Output the (x, y) coordinate of the center of the cell containing the given text.  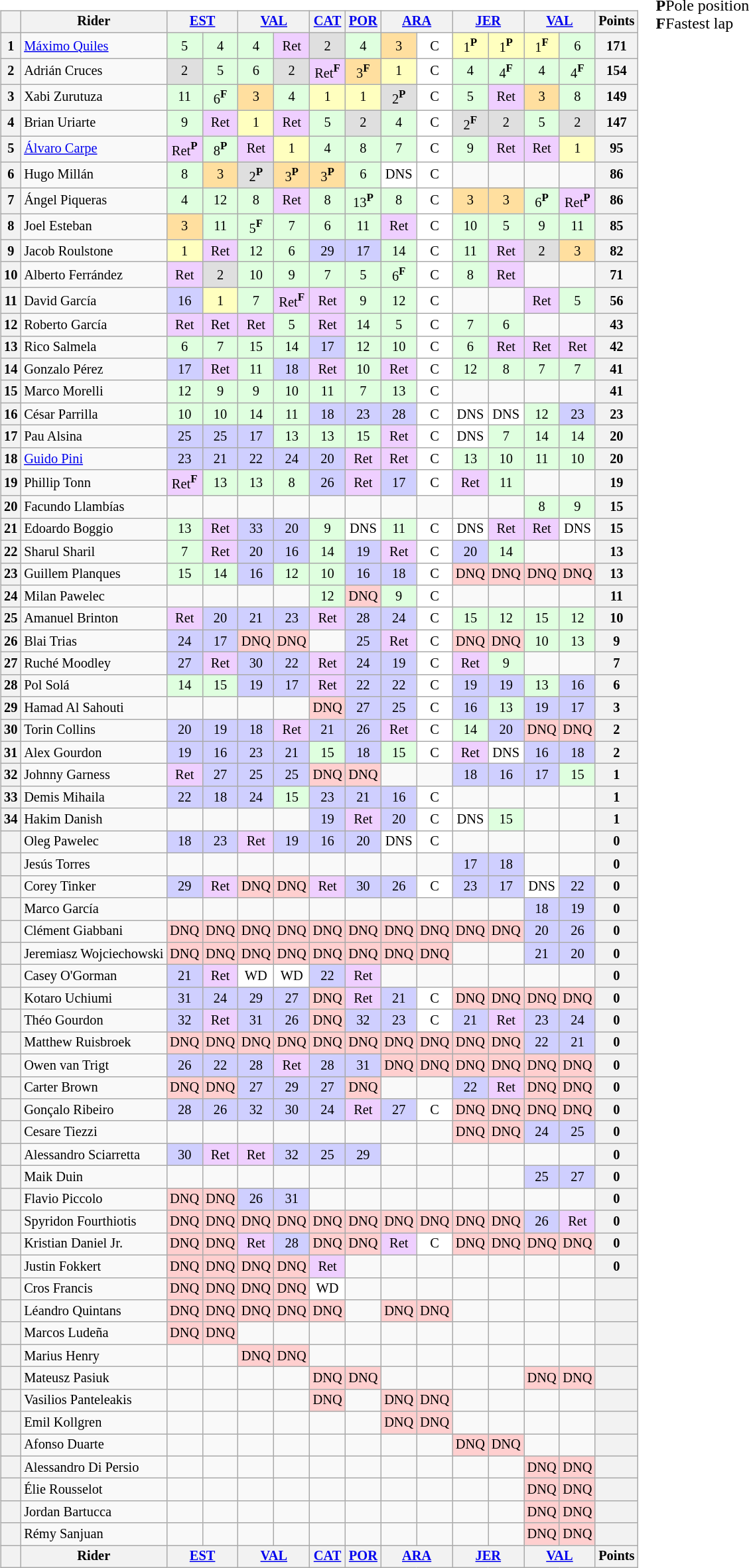
Máximo Quiles (94, 45)
Vasilios Panteleakis (94, 1400)
Rémy Sanjuan (94, 1534)
85 (616, 227)
149 (616, 97)
Brian Uriarte (94, 123)
Milan Pawelec (94, 597)
Pau Alsina (94, 437)
Clément Giabbani (94, 931)
95 (616, 149)
Kotaro Uchiumi (94, 998)
Justin Fokkert (94, 1266)
Mateusz Pasiuk (94, 1378)
Hugo Millán (94, 175)
Alex Gourdon (94, 752)
Alessandro Di Persio (94, 1467)
Afonso Duarte (94, 1445)
147 (616, 123)
Owen van Trigt (94, 1065)
Corey Tinker (94, 887)
Roberto García (94, 324)
Léandro Quintans (94, 1311)
171 (616, 45)
Demis Mihaila (94, 798)
Marius Henry (94, 1356)
Maik Duin (94, 1177)
Casey O'Gorman (94, 976)
Emil Kollgren (94, 1423)
Cesare Tiezzi (94, 1132)
Guido Pini (94, 459)
Ángel Piqueras (94, 200)
Carter Brown (94, 1088)
34 (11, 820)
Adrián Cruces (94, 72)
8P (220, 149)
Sharul Sharil (94, 551)
Johnny Garness (94, 775)
Jesús Torres (94, 865)
Jacob Roulstone (94, 251)
Cros Francis (94, 1289)
Marco García (94, 909)
Álvaro Carpe (94, 149)
Kristian Daniel Jr. (94, 1244)
Élie Rousselot (94, 1490)
Gonzalo Pérez (94, 370)
Marco Morelli (94, 392)
Gonçalo Ribeiro (94, 1110)
42 (616, 347)
Matthew Ruisbroek (94, 1043)
Facundo Llambías (94, 507)
Xabi Zurutuza (94, 97)
Marcos Ludeña (94, 1333)
Oleg Pawelec (94, 842)
Guillem Planques (94, 574)
Edoardo Boggio (94, 530)
Flavio Piccolo (94, 1199)
Spyridon Fourthiotis (94, 1222)
6P (542, 200)
Alberto Ferrández (94, 275)
Blai Trias (94, 641)
Phillip Tonn (94, 483)
Théo Gourdon (94, 1021)
Jordan Bartucca (94, 1512)
1F (542, 45)
82 (616, 251)
Pol Solá (94, 685)
71 (616, 275)
154 (616, 72)
3F (363, 72)
Hamad Al Sahouti (94, 708)
Rico Salmela (94, 347)
Hakim Danish (94, 820)
13P (363, 200)
56 (616, 301)
5F (256, 227)
Amanuel Brinton (94, 618)
Joel Esteban (94, 227)
César Parrilla (94, 414)
David García (94, 301)
2F (470, 123)
Alessandro Sciarretta (94, 1155)
Jeremiasz Wojciechowski (94, 954)
Ruché Moodley (94, 664)
Torin Collins (94, 731)
43 (616, 324)
